Find where the given text appears and provide that cell's center as [X, Y] coordinate. 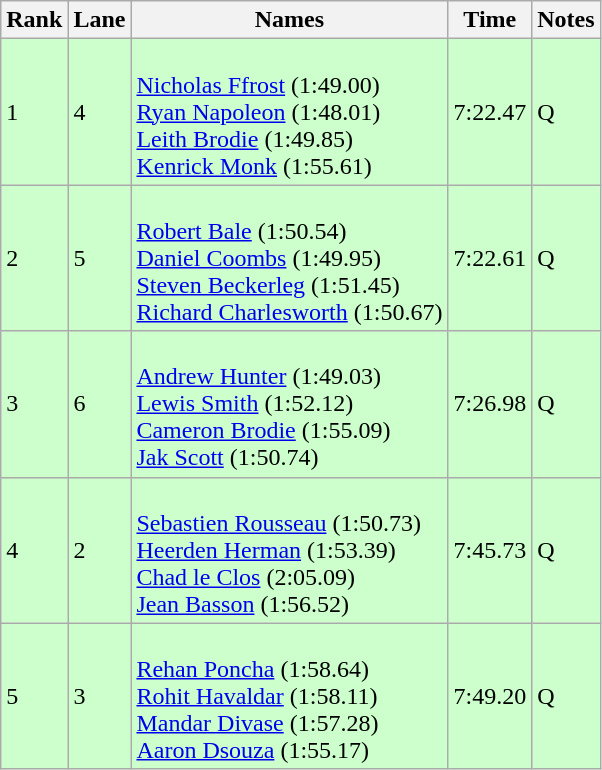
1 [34, 112]
6 [100, 404]
Lane [100, 20]
Names [290, 20]
7:22.47 [490, 112]
7:49.20 [490, 696]
Andrew Hunter (1:49.03)Lewis Smith (1:52.12)Cameron Brodie (1:55.09)Jak Scott (1:50.74) [290, 404]
7:26.98 [490, 404]
Robert Bale (1:50.54)Daniel Coombs (1:49.95)Steven Beckerleg (1:51.45)Richard Charlesworth (1:50.67) [290, 258]
Rank [34, 20]
Rehan Poncha (1:58.64)Rohit Havaldar (1:58.11)Mandar Divase (1:57.28)Aaron Dsouza (1:55.17) [290, 696]
7:45.73 [490, 550]
Nicholas Ffrost (1:49.00)Ryan Napoleon (1:48.01)Leith Brodie (1:49.85)Kenrick Monk (1:55.61) [290, 112]
Notes [566, 20]
7:22.61 [490, 258]
Time [490, 20]
Sebastien Rousseau (1:50.73)Heerden Herman (1:53.39)Chad le Clos (2:05.09)Jean Basson (1:56.52) [290, 550]
